Identify which cell holds the provided text, then report its (X, Y) central coordinate. 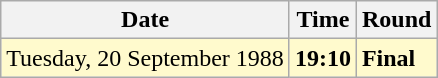
Time (322, 20)
Round (396, 20)
Date (146, 20)
19:10 (322, 58)
Tuesday, 20 September 1988 (146, 58)
Final (396, 58)
